Pinpoint the cell where the given text exists, returning its [X, Y] midpoint coordinate. 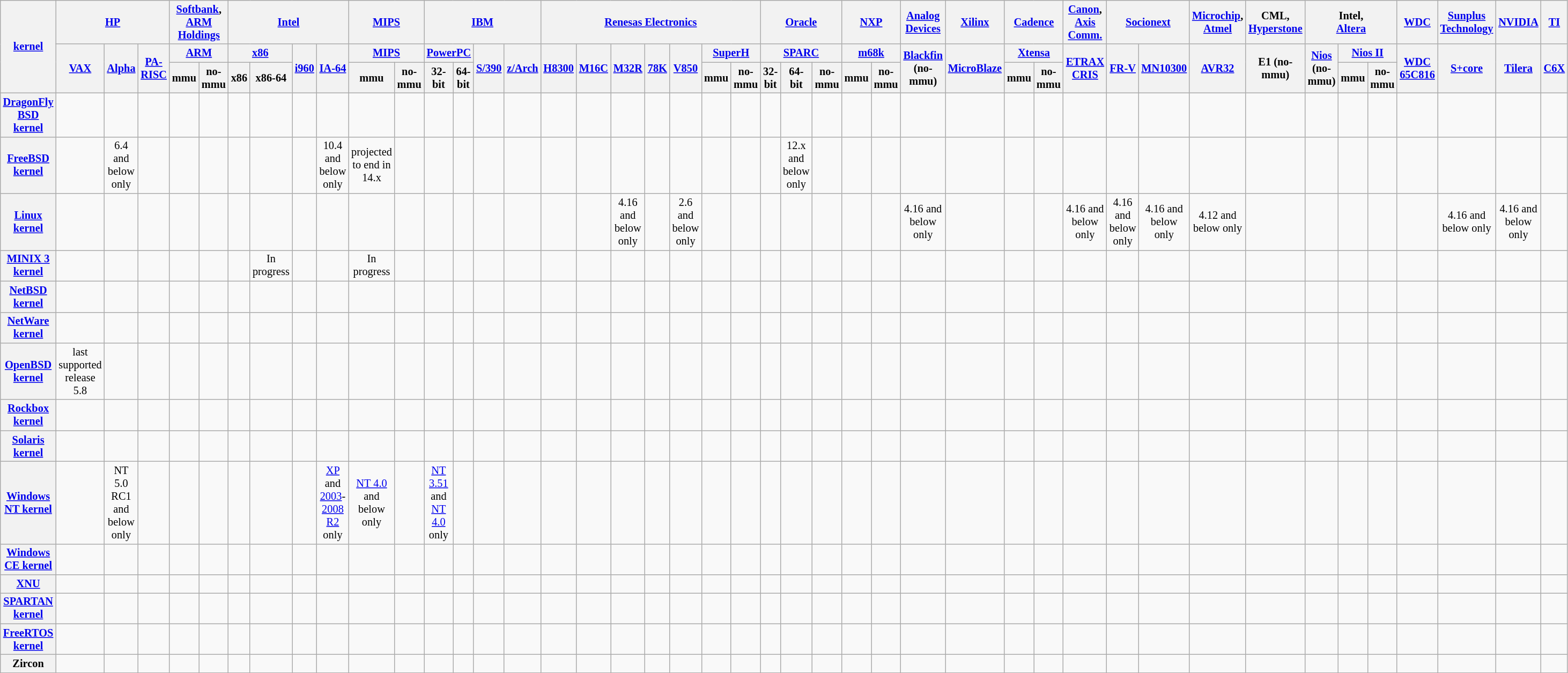
Xtensa [1034, 53]
NT 4.0 and below only [372, 502]
kernel [28, 46]
2.6 and below only [686, 222]
TI [1554, 22]
z/Arch [522, 69]
Intel [289, 22]
OpenBSD kernel [28, 371]
Oracle [801, 22]
Tilera [1518, 69]
M16C [594, 69]
FreeBSD kernel [28, 165]
10.4 and below only [333, 165]
XP and 2003-2008 R2 only [333, 502]
Canon,Axis Comm. [1085, 22]
Rockbox kernel [28, 415]
Windows NT kernel [28, 502]
Solaris kernel [28, 446]
AVR32 [1217, 69]
Xilinx [975, 22]
NT 3.51 and NT 4.0 only [439, 502]
Nios (no-mmu) [1322, 69]
4.12 and below only [1217, 222]
NT 5.0 RC1 and below only [121, 502]
E1 (no-mmu) [1275, 69]
Windows CE kernel [28, 559]
VAX [80, 69]
x86-64 [271, 78]
78K [657, 69]
projected to end in 14.x [372, 165]
Nios II [1367, 53]
Analog Devices [923, 22]
12.x and below only [796, 165]
Intel,Altera [1351, 22]
Zircon [28, 663]
CML,Hyperstone [1275, 22]
WDC [1417, 22]
Cadence [1034, 22]
MN10300 [1164, 69]
S+core [1467, 69]
m68k [871, 53]
MINIX 3 kernel [28, 265]
NetWare kernel [28, 328]
XNU [28, 584]
IBM [483, 22]
PA-RISC [153, 69]
FR-V [1123, 69]
Linux kernel [28, 222]
C6X [1554, 69]
Socionext [1148, 22]
HP [113, 22]
PowerPC [449, 53]
Alpha [121, 69]
DragonFly BSD kernel [28, 115]
Blackfin (no-mmu) [923, 69]
Sunplus Technology [1467, 22]
Microchip,Atmel [1217, 22]
NetBSD kernel [28, 297]
SPARC [801, 53]
M32R [628, 69]
SPARTAN kernel [28, 608]
6.4 and below only [121, 165]
IA-64 [333, 69]
Renesas Electronics [650, 22]
WDC 65C816 [1417, 69]
SuperH [731, 53]
V850 [686, 69]
ARM [199, 53]
MicroBlaze [975, 69]
i960 [305, 69]
NXP [871, 22]
S/390 [489, 69]
NVIDIA [1518, 22]
FreeRTOS kernel [28, 639]
ETRAX CRIS [1085, 69]
H8300 [558, 69]
Softbank,ARM Holdings [199, 22]
last supported release 5.8 [80, 371]
